From the cell containing the given text, extract its center point as [X, Y] coordinate. 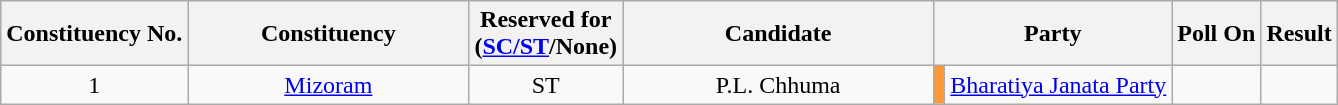
Party [1053, 34]
Mizoram [328, 85]
Candidate [778, 34]
ST [546, 85]
Constituency [328, 34]
P.L. Chhuma [778, 85]
1 [94, 85]
Reserved for(SC/ST/None) [546, 34]
Bharatiya Janata Party [1058, 85]
Constituency No. [94, 34]
Result [1299, 34]
Poll On [1216, 34]
